Find where the given text appears and provide that cell's center as (x, y) coordinate. 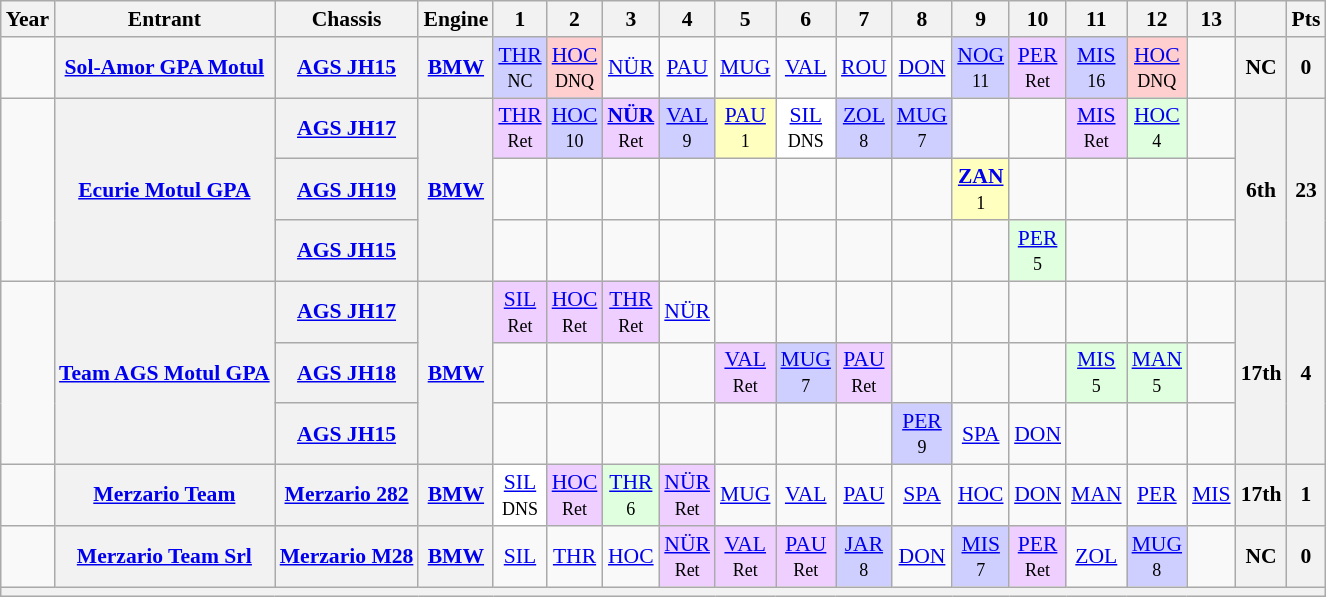
PER9 (922, 434)
6th (1262, 190)
7 (864, 19)
NOG11 (980, 68)
23 (1306, 190)
Chassis (347, 19)
10 (1038, 19)
AGS JH18 (347, 372)
8 (922, 19)
JAR8 (864, 556)
Merzario Team (164, 496)
PAU1 (746, 128)
Merzario M28 (347, 556)
SIL (520, 556)
Merzario Team Srl (164, 556)
Sol-Amor GPA Motul (164, 68)
SILRet (520, 312)
PER (1158, 496)
Entrant (164, 19)
9 (980, 19)
THRNC (520, 68)
Ecurie Motul GPA (164, 190)
MIS16 (1096, 68)
13 (1212, 19)
MIS5 (1096, 372)
HOC4 (1158, 128)
ZOL (1096, 556)
THR (575, 556)
Merzario 282 (347, 496)
Pts (1306, 19)
ZAN1 (980, 190)
5 (746, 19)
MIS7 (980, 556)
VAL9 (687, 128)
MAN (1096, 496)
6 (806, 19)
12 (1158, 19)
MAN5 (1158, 372)
Year (28, 19)
2 (575, 19)
MIS (1212, 496)
THR6 (630, 496)
Team AGS Motul GPA (164, 372)
ZOL8 (864, 128)
MUG8 (1158, 556)
Engine (456, 19)
MISRet (1096, 128)
ROU (864, 68)
PER5 (1038, 250)
AGS JH19 (347, 190)
3 (630, 19)
11 (1096, 19)
HOC10 (575, 128)
